Search for the cell housing the specified text and yield its (x, y) center coordinate. 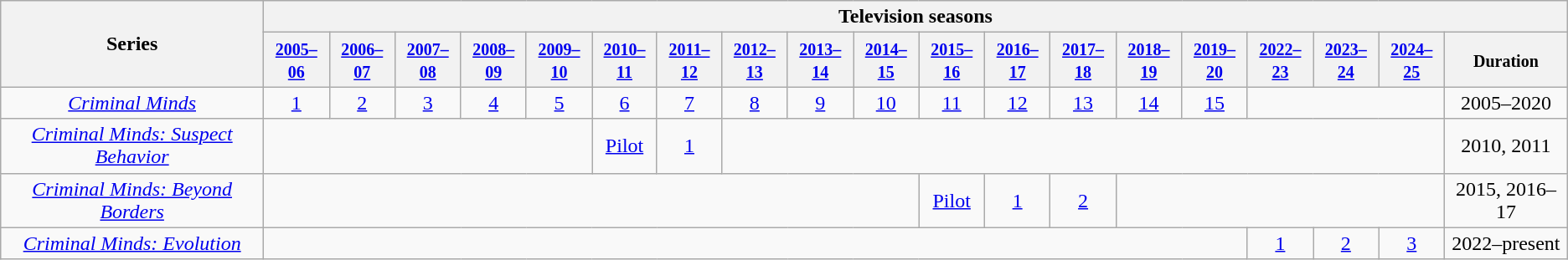
Television seasons (916, 17)
2005–2020 (1506, 103)
2024–25 (1411, 60)
Criminal Minds: Evolution (132, 243)
2023–24 (1346, 60)
12 (1017, 103)
2006–07 (362, 60)
2011–12 (689, 60)
Series (132, 43)
2022–23 (1280, 60)
2013–14 (820, 60)
7 (689, 103)
13 (1083, 103)
Criminal Minds (132, 103)
2022–present (1506, 243)
2018–19 (1148, 60)
Duration (1506, 60)
Criminal Minds: Beyond Borders (132, 201)
2007–08 (427, 60)
2012–13 (755, 60)
4 (493, 103)
2008–09 (493, 60)
2017–18 (1083, 60)
Criminal Minds: Suspect Behavior (132, 145)
2005–06 (297, 60)
2015–16 (952, 60)
2009–10 (559, 60)
15 (1215, 103)
2015, 2016–17 (1506, 201)
14 (1148, 103)
6 (625, 103)
5 (559, 103)
9 (820, 103)
2014–15 (886, 60)
10 (886, 103)
2010–11 (625, 60)
11 (952, 103)
2019–20 (1215, 60)
2016–17 (1017, 60)
2010, 2011 (1506, 145)
8 (755, 103)
